Search for the cell housing the specified text and yield its [x, y] center coordinate. 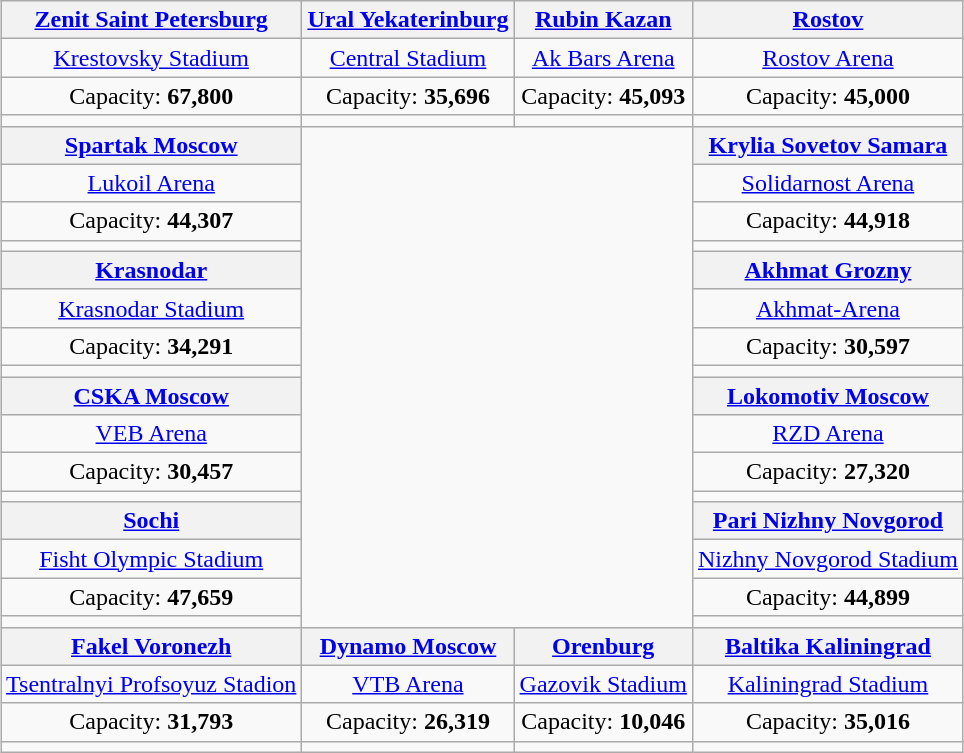
Central Stadium [408, 58]
Zenit Saint Petersburg [152, 20]
RZD Arena [828, 434]
Rubin Kazan [603, 20]
Tsentralnyi Profsoyuz Stadion [152, 684]
Krylia Sovetov Samara [828, 145]
Nizhny Novgorod Stadium [828, 559]
Capacity: 26,319 [408, 722]
Capacity: 27,320 [828, 472]
Krestovsky Stadium [152, 58]
Capacity: 35,016 [828, 722]
Capacity: 35,696 [408, 96]
Dynamo Moscow [408, 646]
Lukoil Arena [152, 183]
Orenburg [603, 646]
Fisht Olympic Stadium [152, 559]
Capacity: 44,899 [828, 597]
Ak Bars Arena [603, 58]
Akhmat-Arena [828, 308]
Rostov Arena [828, 58]
Sochi [152, 521]
Fakel Voronezh [152, 646]
CSKA Moscow [152, 395]
Capacity: 47,659 [152, 597]
Ural Yekaterinburg [408, 20]
VTB Arena [408, 684]
Lokomotiv Moscow [828, 395]
Capacity: 30,597 [828, 346]
Capacity: 34,291 [152, 346]
VEB Arena [152, 434]
Rostov [828, 20]
Capacity: 31,793 [152, 722]
Spartak Moscow [152, 145]
Kaliningrad Stadium [828, 684]
Capacity: 67,800 [152, 96]
Capacity: 44,307 [152, 221]
Capacity: 44,918 [828, 221]
Krasnodar Stadium [152, 308]
Gazovik Stadium [603, 684]
Akhmat Grozny [828, 270]
Pari Nizhny Novgorod [828, 521]
Solidarnost Arena [828, 183]
Capacity: 10,046 [603, 722]
Capacity: 30,457 [152, 472]
Capacity: 45,000 [828, 96]
Krasnodar [152, 270]
Capacity: 45,093 [603, 96]
Baltika Kaliningrad [828, 646]
